Find where the given text appears and provide that cell's center as [x, y] coordinate. 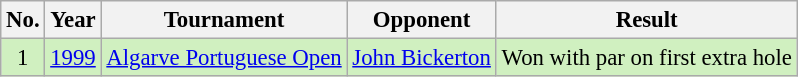
John Bickerton [422, 58]
Tournament [224, 20]
Algarve Portuguese Open [224, 58]
No. [23, 20]
Year [73, 20]
Won with par on first extra hole [646, 58]
Opponent [422, 20]
Result [646, 20]
1 [23, 58]
1999 [73, 58]
